Determine the [X, Y] coordinate at the center of the cell enclosing the given text.  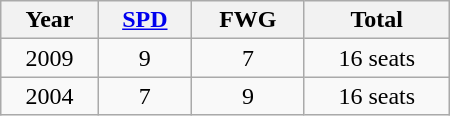
2009 [50, 58]
SPD [144, 20]
FWG [248, 20]
2004 [50, 96]
Year [50, 20]
Total [376, 20]
